Determine the [x, y] coordinate at the center of the cell enclosing the given text.  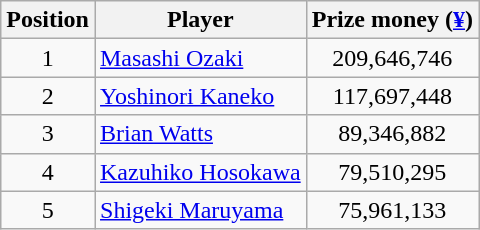
117,697,448 [392, 96]
Yoshinori Kaneko [200, 96]
Prize money (¥) [392, 20]
1 [48, 58]
2 [48, 96]
Brian Watts [200, 134]
Kazuhiko Hosokawa [200, 172]
209,646,746 [392, 58]
75,961,133 [392, 210]
3 [48, 134]
Shigeki Maruyama [200, 210]
4 [48, 172]
5 [48, 210]
Masashi Ozaki [200, 58]
Player [200, 20]
Position [48, 20]
79,510,295 [392, 172]
89,346,882 [392, 134]
